For the text-containing cell, return its midpoint in [x, y] coordinate format. 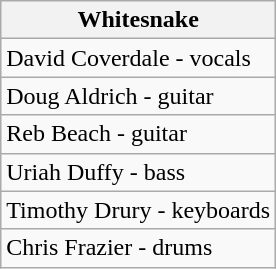
Whitesnake [138, 20]
David Coverdale - vocals [138, 58]
Reb Beach - guitar [138, 134]
Chris Frazier - drums [138, 248]
Doug Aldrich - guitar [138, 96]
Timothy Drury - keyboards [138, 210]
Uriah Duffy - bass [138, 172]
